From the cell containing the given text, extract its center point as [X, Y] coordinate. 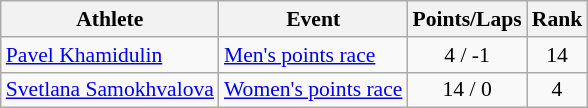
Men's points race [314, 55]
Rank [558, 19]
Athlete [110, 19]
Event [314, 19]
Women's points race [314, 90]
4 / -1 [466, 55]
Points/Laps [466, 19]
14 / 0 [466, 90]
Svetlana Samokhvalova [110, 90]
4 [558, 90]
14 [558, 55]
Pavel Khamidulin [110, 55]
